Return [X, Y] of the center of cell containing provided text 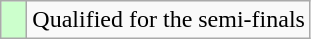
Qualified for the semi-finals [169, 20]
